Search for the cell housing the specified text and yield its [x, y] center coordinate. 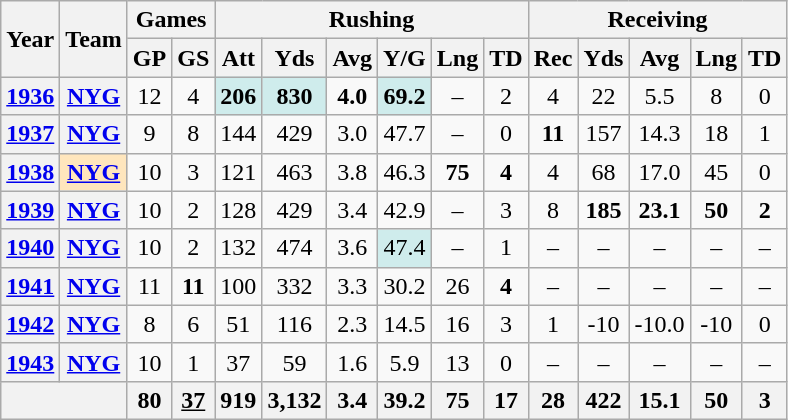
3.3 [352, 286]
6 [194, 324]
919 [238, 400]
463 [294, 172]
17 [506, 400]
Receiving [658, 20]
45 [716, 172]
1938 [30, 172]
59 [294, 362]
422 [604, 400]
Att [238, 58]
9 [149, 134]
1942 [30, 324]
Games [170, 20]
13 [457, 362]
100 [238, 286]
15.1 [660, 400]
4.0 [352, 96]
1943 [30, 362]
Team [94, 39]
14.3 [660, 134]
185 [604, 210]
1.6 [352, 362]
1939 [30, 210]
121 [238, 172]
Rec [553, 58]
3.0 [352, 134]
22 [604, 96]
23.1 [660, 210]
51 [238, 324]
1936 [30, 96]
28 [553, 400]
1937 [30, 134]
16 [457, 324]
30.2 [405, 286]
3,132 [294, 400]
3.8 [352, 172]
830 [294, 96]
1941 [30, 286]
GP [149, 58]
42.9 [405, 210]
46.3 [405, 172]
3.6 [352, 248]
144 [238, 134]
1940 [30, 248]
2.3 [352, 324]
26 [457, 286]
474 [294, 248]
68 [604, 172]
Year [30, 39]
17.0 [660, 172]
Rushing [372, 20]
332 [294, 286]
206 [238, 96]
69.2 [405, 96]
132 [238, 248]
157 [604, 134]
80 [149, 400]
GS [194, 58]
47.7 [405, 134]
Y/G [405, 58]
-10.0 [660, 324]
47.4 [405, 248]
5.5 [660, 96]
128 [238, 210]
116 [294, 324]
5.9 [405, 362]
14.5 [405, 324]
18 [716, 134]
39.2 [405, 400]
12 [149, 96]
